Find where the given text appears and provide that cell's center as [x, y] coordinate. 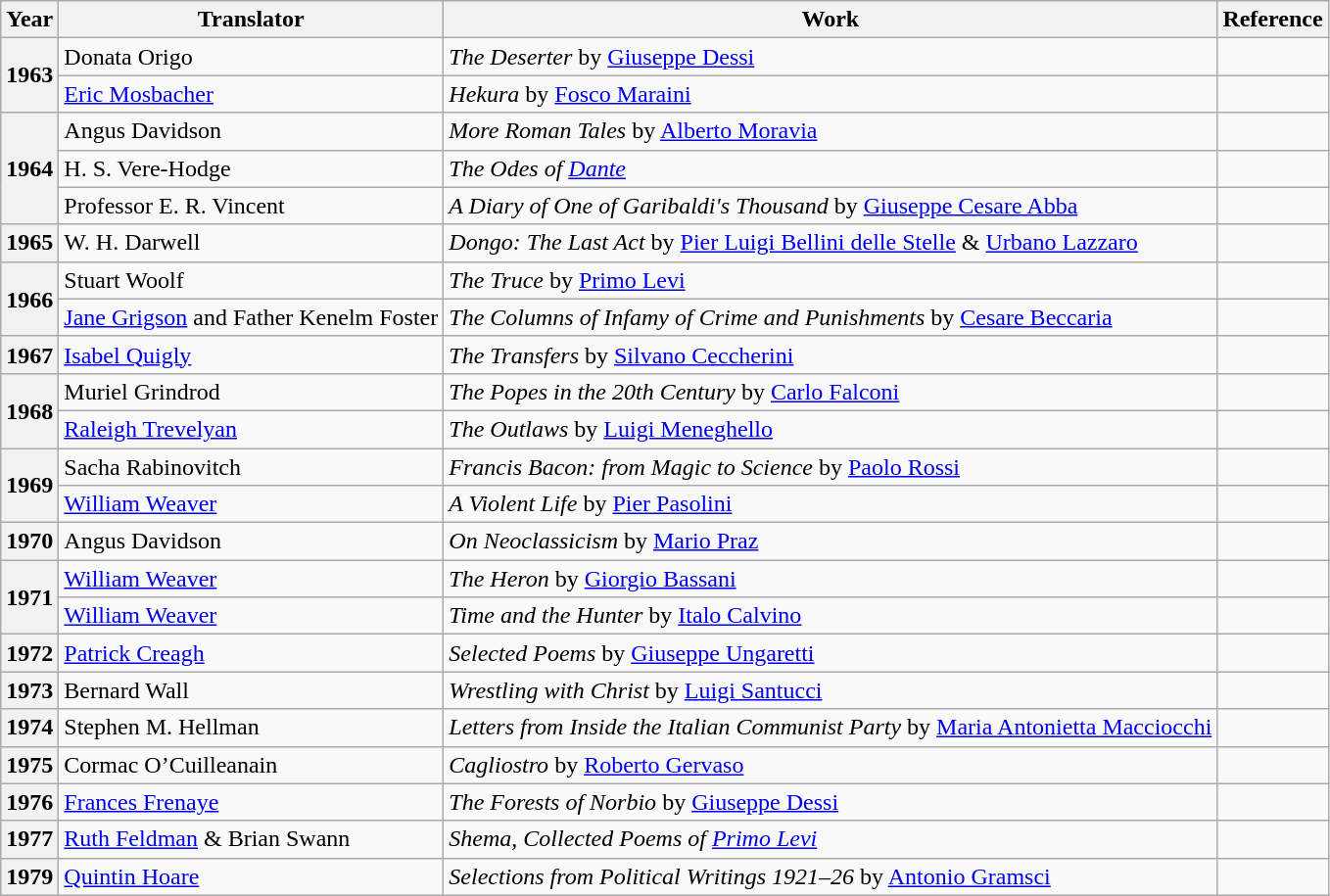
1964 [29, 168]
Frances Frenaye [251, 802]
H. S. Vere-Hodge [251, 168]
Patrick Creagh [251, 653]
1965 [29, 243]
1966 [29, 299]
The Truce by Primo Levi [831, 280]
1974 [29, 728]
Stephen M. Hellman [251, 728]
Wrestling with Christ by Luigi Santucci [831, 690]
Hekura by Fosco Maraini [831, 94]
Shema, Collected Poems of Primo Levi [831, 839]
Quintin Hoare [251, 876]
1972 [29, 653]
Raleigh Trevelyan [251, 429]
More Roman Tales by Alberto Moravia [831, 131]
Sacha Rabinovitch [251, 467]
1970 [29, 542]
On Neoclassicism by Mario Praz [831, 542]
Selected Poems by Giuseppe Ungaretti [831, 653]
Stuart Woolf [251, 280]
The Outlaws by Luigi Meneghello [831, 429]
Cormac O’Cuilleanain [251, 765]
1968 [29, 410]
The Columns of Infamy of Crime and Punishments by Cesare Beccaria [831, 317]
Translator [251, 20]
Dongo: The Last Act by Pier Luigi Bellini delle Stelle & Urbano Lazzaro [831, 243]
1973 [29, 690]
1971 [29, 597]
Eric Mosbacher [251, 94]
Work [831, 20]
Ruth Feldman & Brian Swann [251, 839]
The Forests of Norbio by Giuseppe Dessi [831, 802]
Muriel Grindrod [251, 392]
1977 [29, 839]
1979 [29, 876]
1967 [29, 354]
The Transfers by Silvano Ceccherini [831, 354]
The Odes of Dante [831, 168]
The Heron by Giorgio Bassani [831, 579]
Letters from Inside the Italian Communist Party by Maria Antonietta Macciocchi [831, 728]
The Popes in the 20th Century by Carlo Falconi [831, 392]
1976 [29, 802]
Time and the Hunter by Italo Calvino [831, 616]
A Diary of One of Garibaldi's Thousand by Giuseppe Cesare Abba [831, 206]
Reference [1273, 20]
1975 [29, 765]
Professor E. R. Vincent [251, 206]
1963 [29, 75]
Isabel Quigly [251, 354]
W. H. Darwell [251, 243]
Bernard Wall [251, 690]
Year [29, 20]
Donata Origo [251, 57]
A Violent Life by Pier Pasolini [831, 504]
1969 [29, 486]
Cagliostro by Roberto Gervaso [831, 765]
Francis Bacon: from Magic to Science by Paolo Rossi [831, 467]
The Deserter by Giuseppe Dessi [831, 57]
Selections from Political Writings 1921–26 by Antonio Gramsci [831, 876]
Jane Grigson and Father Kenelm Foster [251, 317]
